Output the (X, Y) coordinate of the center of the cell containing the given text.  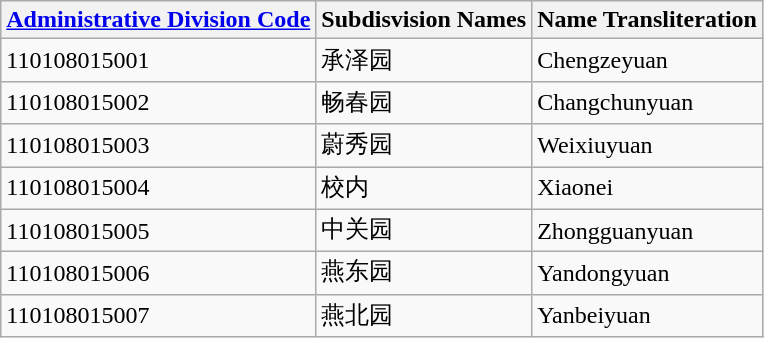
110108015003 (158, 146)
Administrative Division Code (158, 20)
110108015004 (158, 188)
Chengzeyuan (648, 60)
Yanbeiyuan (648, 316)
Zhongguanyuan (648, 230)
承泽园 (424, 60)
110108015001 (158, 60)
Yandongyuan (648, 274)
Xiaonei (648, 188)
Weixiuyuan (648, 146)
蔚秀园 (424, 146)
校内 (424, 188)
燕东园 (424, 274)
Subdisvision Names (424, 20)
Changchunyuan (648, 102)
Name Transliteration (648, 20)
110108015007 (158, 316)
110108015006 (158, 274)
燕北园 (424, 316)
中关园 (424, 230)
110108015002 (158, 102)
畅春园 (424, 102)
110108015005 (158, 230)
